Identify which cell holds the provided text, then report its (X, Y) central coordinate. 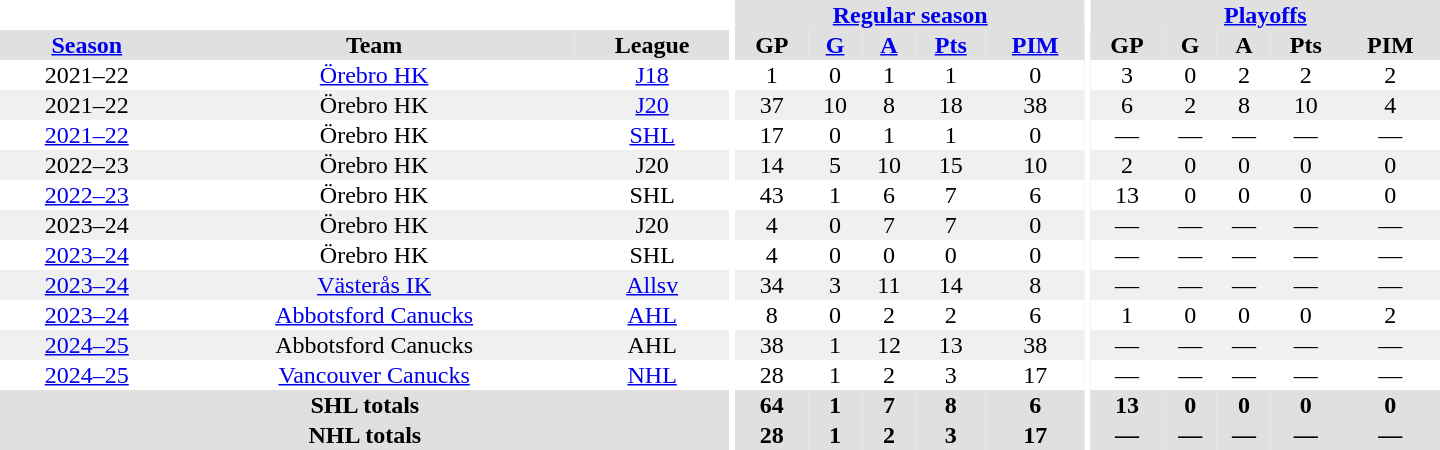
League (652, 45)
NHL totals (365, 435)
Team (374, 45)
Playoffs (1266, 15)
Västerås IK (374, 285)
SHL totals (365, 405)
Vancouver Canucks (374, 375)
37 (772, 105)
18 (951, 105)
Season (87, 45)
Allsv (652, 285)
43 (772, 195)
11 (889, 285)
34 (772, 285)
J18 (652, 75)
NHL (652, 375)
5 (835, 165)
64 (772, 405)
Regular season (910, 15)
12 (889, 345)
15 (951, 165)
